Find where the given text appears and provide that cell's center as [x, y] coordinate. 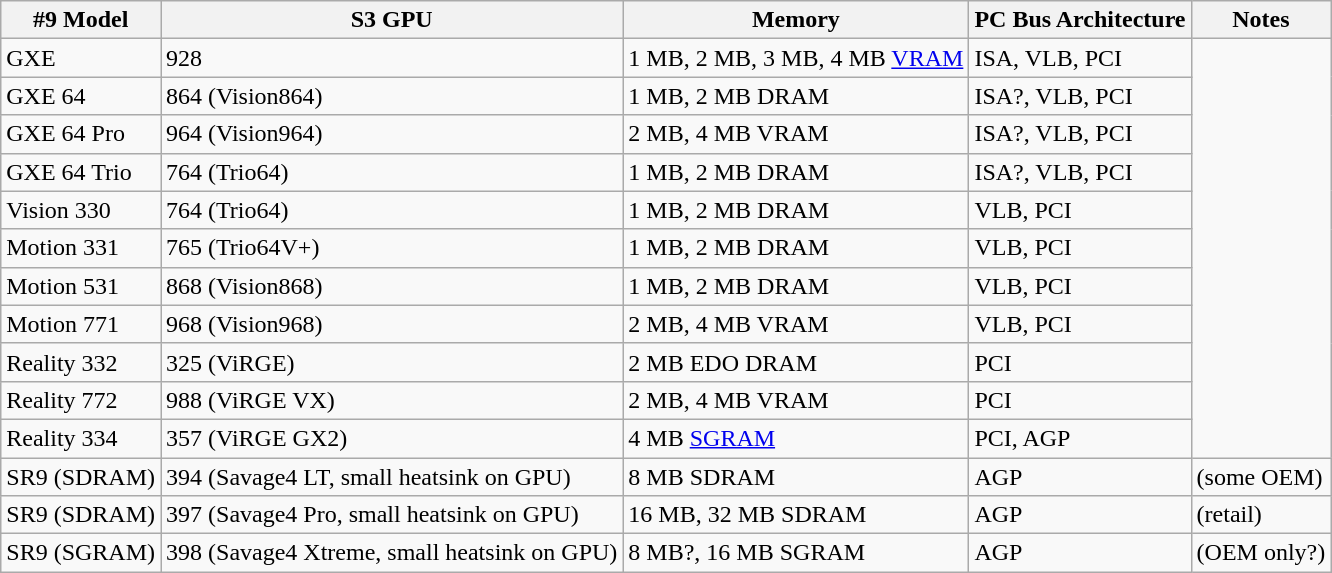
964 (Vision964) [392, 134]
Notes [1261, 20]
S3 GPU [392, 20]
868 (Vision868) [392, 286]
PCI, AGP [1080, 438]
398 (Savage4 Xtreme, small heatsink on GPU) [392, 553]
968 (Vision968) [392, 324]
PC Bus Architecture [1080, 20]
Vision 330 [81, 210]
397 (Savage4 Pro, small heatsink on GPU) [392, 515]
16 MB, 32 MB SDRAM [796, 515]
864 (Vision864) [392, 96]
(OEM only?) [1261, 553]
2 MB EDO DRAM [796, 362]
SR9 (SGRAM) [81, 553]
GXE [81, 58]
8 MB?, 16 MB SGRAM [796, 553]
Reality 334 [81, 438]
4 MB SGRAM [796, 438]
Motion 331 [81, 248]
357 (ViRGE GX2) [392, 438]
325 (ViRGE) [392, 362]
394 (Savage4 LT, small heatsink on GPU) [392, 477]
Reality 332 [81, 362]
(retail) [1261, 515]
Motion 771 [81, 324]
GXE 64 Trio [81, 172]
928 [392, 58]
#9 Model [81, 20]
Motion 531 [81, 286]
988 (ViRGE VX) [392, 400]
GXE 64 [81, 96]
Memory [796, 20]
765 (Trio64V+) [392, 248]
GXE 64 Pro [81, 134]
ISA, VLB, PCI [1080, 58]
1 MB, 2 MB, 3 MB, 4 MB VRAM [796, 58]
8 MB SDRAM [796, 477]
(some OEM) [1261, 477]
Reality 772 [81, 400]
